Return (x, y) of the center of cell containing provided text 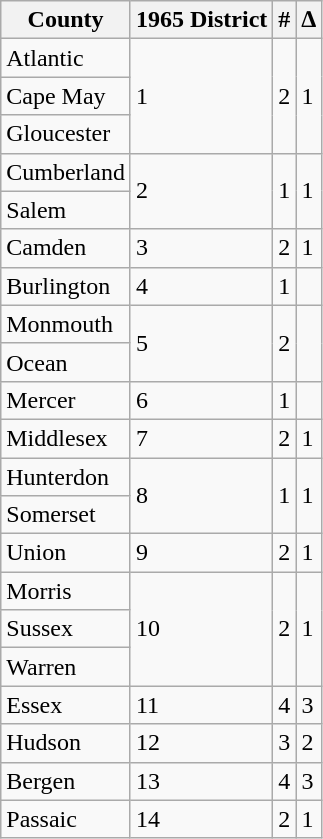
Hudson (66, 743)
Cape May (66, 96)
Cumberland (66, 172)
Middlesex (66, 438)
Salem (66, 210)
Hunterdon (66, 477)
County (66, 20)
Bergen (66, 781)
11 (201, 705)
5 (201, 343)
Morris (66, 591)
Camden (66, 248)
Sussex (66, 629)
Mercer (66, 400)
Ocean (66, 362)
Union (66, 553)
∆ (309, 20)
# (284, 20)
Atlantic (66, 58)
Warren (66, 667)
9 (201, 553)
Somerset (66, 515)
10 (201, 629)
13 (201, 781)
Passaic (66, 819)
Monmouth (66, 324)
14 (201, 819)
12 (201, 743)
Gloucester (66, 134)
6 (201, 400)
8 (201, 496)
Burlington (66, 286)
1965 District (201, 20)
Essex (66, 705)
7 (201, 438)
